Detect which cell encompasses the target text, then output its (x, y) center coordinate. 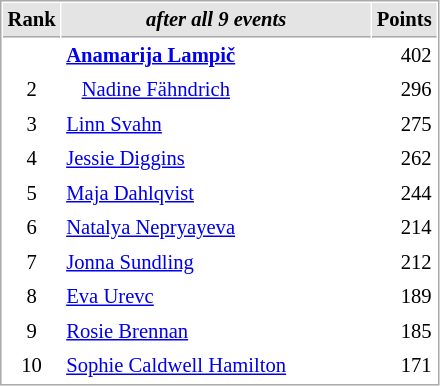
Points (404, 20)
Sophie Caldwell Hamilton (216, 366)
189 (404, 296)
185 (404, 332)
296 (404, 90)
275 (404, 124)
Nadine Fähndrich (216, 90)
Jonna Sundling (216, 262)
7 (32, 262)
262 (404, 158)
6 (32, 228)
Rank (32, 20)
8 (32, 296)
Maja Dahlqvist (216, 194)
Jessie Diggins (216, 158)
Anamarija Lampič (216, 56)
212 (404, 262)
3 (32, 124)
244 (404, 194)
Rosie Brennan (216, 332)
4 (32, 158)
5 (32, 194)
2 (32, 90)
171 (404, 366)
9 (32, 332)
214 (404, 228)
after all 9 events (216, 20)
402 (404, 56)
10 (32, 366)
Eva Urevc (216, 296)
Natalya Nepryayeva (216, 228)
Linn Svahn (216, 124)
